Return the [X, Y] coordinate for the center point of the cell that contains the specified text.  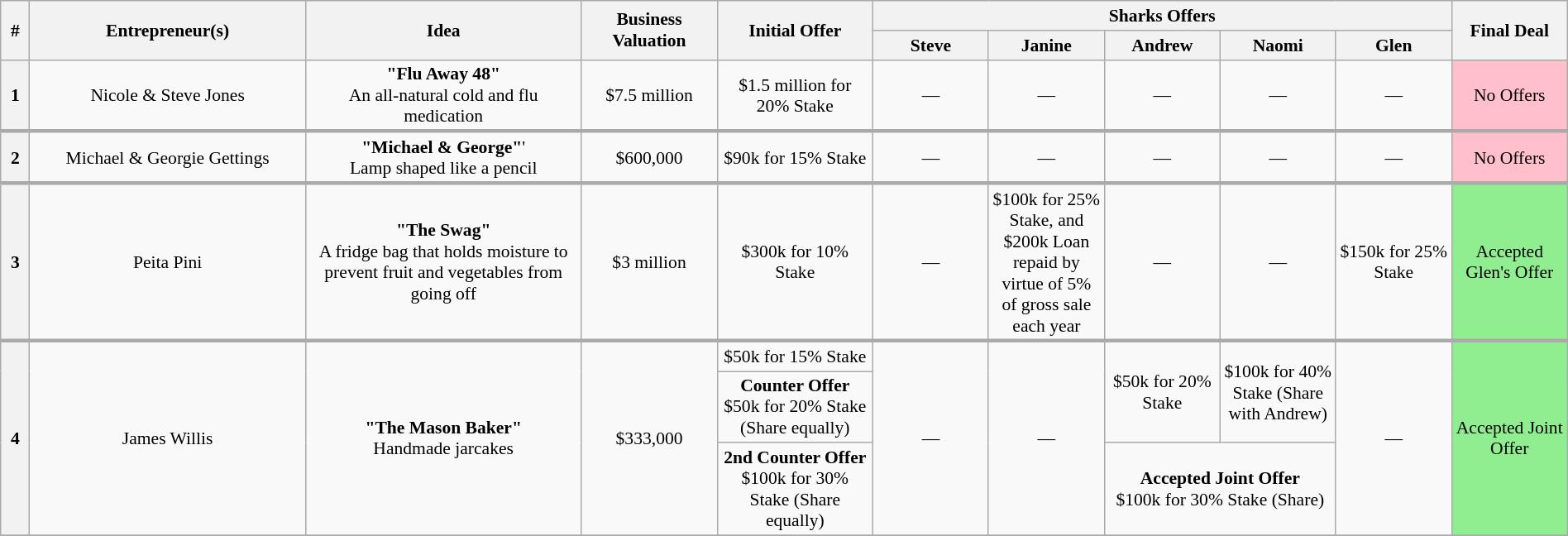
"Michael & George"' Lamp shaped like a pencil [443, 157]
Peita Pini [168, 262]
$50k for 15% Stake [795, 356]
Accepted Joint Offer [1509, 438]
Steve [930, 45]
Naomi [1278, 45]
Business Valuation [649, 30]
$7.5 million [649, 96]
James Willis [168, 438]
Glen [1394, 45]
$1.5 million for 20% Stake [795, 96]
2nd Counter Offer$100k for 30% Stake (Share equally) [795, 490]
Andrew [1162, 45]
$3 million [649, 262]
"Flu Away 48" An all-natural cold and flu medication [443, 96]
$90k for 15% Stake [795, 157]
Entrepreneur(s) [168, 30]
$150k for 25% Stake [1394, 262]
"The Swag" A fridge bag that holds moisture to prevent fruit and vegetables from going off [443, 262]
Accepted Joint Offer$100k for 30% Stake (Share) [1220, 490]
$50k for 20% Stake [1162, 392]
$100k for 25% Stake, and $200k Loan repaid by virtue of 5% of gross sale each year [1046, 262]
Michael & Georgie Gettings [168, 157]
$600,000 [649, 157]
# [15, 30]
Nicole & Steve Jones [168, 96]
$100k for 40% Stake (Share with Andrew) [1278, 392]
Final Deal [1509, 30]
Sharks Offers [1162, 16]
$300k for 10% Stake [795, 262]
2 [15, 157]
4 [15, 438]
3 [15, 262]
Initial Offer [795, 30]
Counter Offer$50k for 20% Stake (Share equally) [795, 407]
1 [15, 96]
Accepted Glen's Offer [1509, 262]
Janine [1046, 45]
"The Mason Baker" Handmade jarcakes [443, 438]
$333,000 [649, 438]
Idea [443, 30]
